Pinpoint the cell where the given text exists, returning its [x, y] midpoint coordinate. 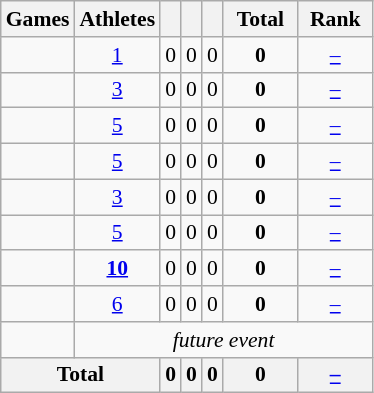
6 [117, 304]
Games [38, 19]
Rank [336, 19]
future event [223, 340]
1 [117, 55]
Athletes [117, 19]
10 [117, 269]
